Search for the cell housing the specified text and yield its (x, y) center coordinate. 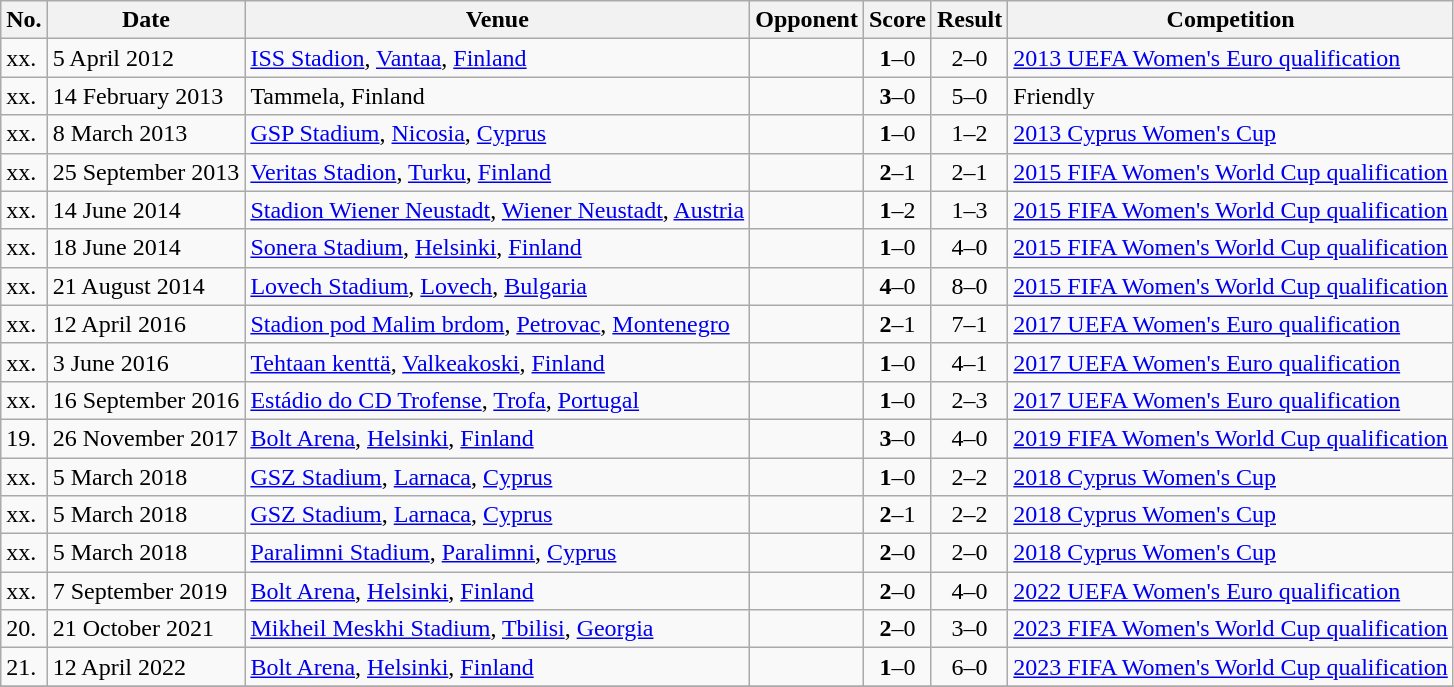
19. (24, 438)
Tehtaan kenttä, Valkeakoski, Finland (498, 362)
7 September 2019 (146, 591)
Sonera Stadium, Helsinki, Finland (498, 248)
1–3 (969, 210)
14 February 2013 (146, 96)
5 April 2012 (146, 58)
Friendly (1231, 96)
Veritas Stadion, Turku, Finland (498, 172)
5–0 (969, 96)
25 September 2013 (146, 172)
Tammela, Finland (498, 96)
6–0 (969, 667)
2019 FIFA Women's World Cup qualification (1231, 438)
21 August 2014 (146, 286)
GSP Stadium, Nicosia, Cyprus (498, 134)
ISS Stadion, Vantaa, Finland (498, 58)
Lovech Stadium, Lovech, Bulgaria (498, 286)
14 June 2014 (146, 210)
Mikheil Meskhi Stadium, Tbilisi, Georgia (498, 629)
Result (969, 20)
7–1 (969, 324)
8 March 2013 (146, 134)
2013 UEFA Women's Euro qualification (1231, 58)
Paralimni Stadium, Paralimni, Cyprus (498, 553)
Estádio do CD Trofense, Trofa, Portugal (498, 400)
3 June 2016 (146, 362)
21. (24, 667)
Competition (1231, 20)
Stadion pod Malim brdom, Petrovac, Montenegro (498, 324)
2022 UEFA Women's Euro qualification (1231, 591)
Opponent (807, 20)
18 June 2014 (146, 248)
No. (24, 20)
2–3 (969, 400)
2013 Cyprus Women's Cup (1231, 134)
12 April 2022 (146, 667)
20. (24, 629)
Venue (498, 20)
26 November 2017 (146, 438)
Stadion Wiener Neustadt, Wiener Neustadt, Austria (498, 210)
21 October 2021 (146, 629)
Date (146, 20)
Score (897, 20)
4–1 (969, 362)
12 April 2016 (146, 324)
8–0 (969, 286)
16 September 2016 (146, 400)
